For the text-containing cell, return its midpoint in [X, Y] coordinate format. 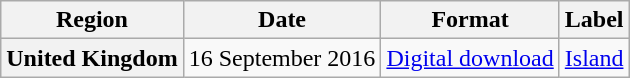
Format [470, 20]
Island [594, 58]
16 September 2016 [282, 58]
United Kingdom [92, 58]
Digital download [470, 58]
Date [282, 20]
Region [92, 20]
Label [594, 20]
